Identify which cell holds the provided text, then report its [x, y] central coordinate. 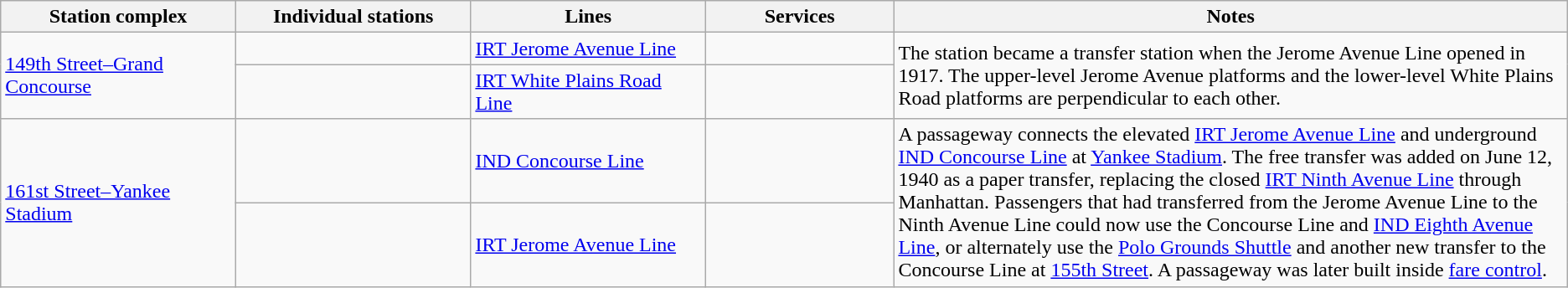
Individual stations [353, 17]
IND Concourse Line [588, 161]
Services [799, 17]
Station complex [119, 17]
161st Street–Yankee Stadium [119, 203]
Lines [588, 17]
149th Street–Grand Concourse [119, 75]
IRT White Plains Road Line [588, 92]
Notes [1230, 17]
